Output the [X, Y] coordinate of the center of the cell containing the given text.  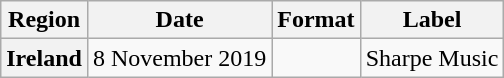
Label [432, 20]
Format [316, 20]
Date [179, 20]
Region [44, 20]
Ireland [44, 58]
8 November 2019 [179, 58]
Sharpe Music [432, 58]
